Pinpoint the cell where the given text exists, returning its [X, Y] midpoint coordinate. 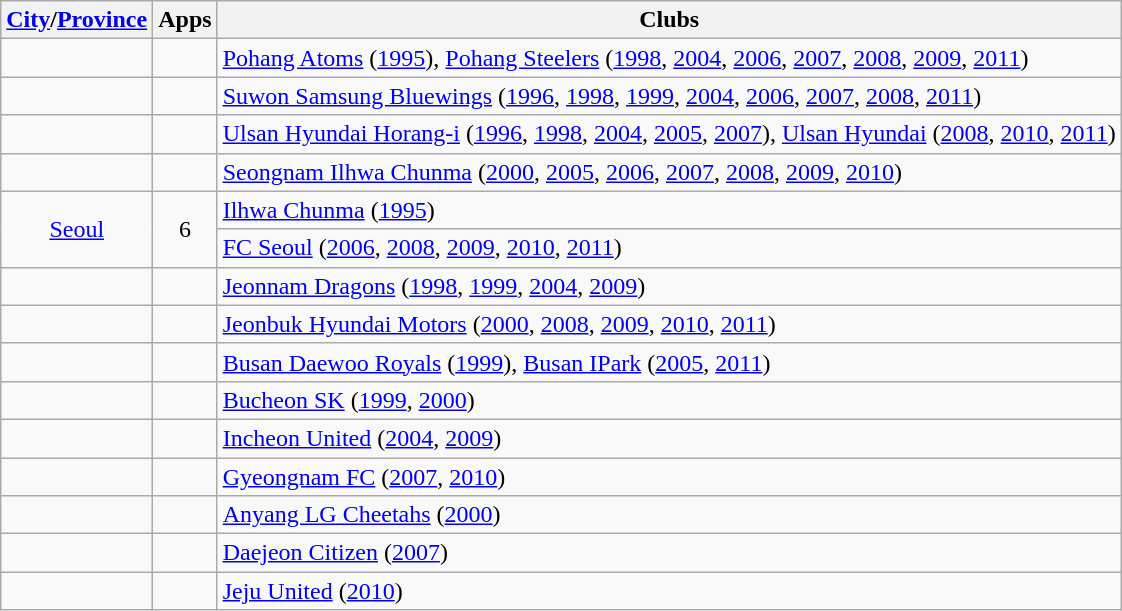
Suwon Samsung Bluewings (1996, 1998, 1999, 2004, 2006, 2007, 2008, 2011) [669, 96]
Seoul [77, 229]
Ilhwa Chunma (1995) [669, 210]
Bucheon SK (1999, 2000) [669, 400]
Clubs [669, 20]
Ulsan Hyundai Horang-i (1996, 1998, 2004, 2005, 2007), Ulsan Hyundai (2008, 2010, 2011) [669, 134]
Incheon United (2004, 2009) [669, 438]
Anyang LG Cheetahs (2000) [669, 515]
Daejeon Citizen (2007) [669, 553]
Jeonnam Dragons (1998, 1999, 2004, 2009) [669, 286]
Gyeongnam FC (2007, 2010) [669, 477]
Jeju United (2010) [669, 591]
City/Province [77, 20]
Jeonbuk Hyundai Motors (2000, 2008, 2009, 2010, 2011) [669, 324]
6 [185, 229]
FC Seoul (2006, 2008, 2009, 2010, 2011) [669, 248]
Seongnam Ilhwa Chunma (2000, 2005, 2006, 2007, 2008, 2009, 2010) [669, 172]
Apps [185, 20]
Busan Daewoo Royals (1999), Busan IPark (2005, 2011) [669, 362]
Pohang Atoms (1995), Pohang Steelers (1998, 2004, 2006, 2007, 2008, 2009, 2011) [669, 58]
